Pinpoint the cell where the given text exists, returning its [x, y] midpoint coordinate. 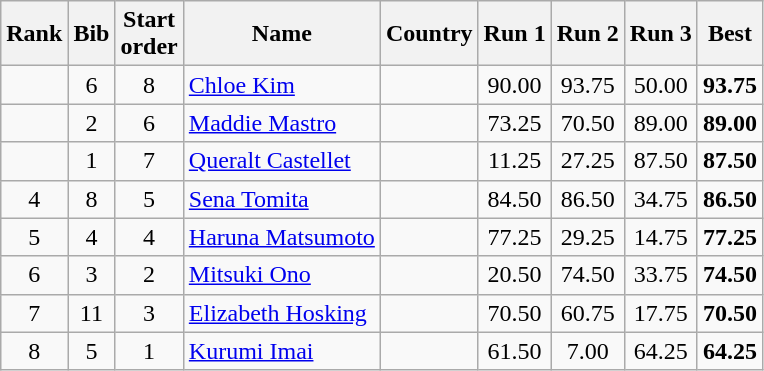
Run 1 [514, 34]
Country [429, 34]
Queralt Castellet [282, 161]
84.50 [514, 199]
Maddie Mastro [282, 123]
17.75 [660, 313]
Elizabeth Hosking [282, 313]
Mitsuki Ono [282, 275]
Rank [34, 34]
34.75 [660, 199]
60.75 [588, 313]
Kurumi Imai [282, 351]
7.00 [588, 351]
20.50 [514, 275]
14.75 [660, 237]
Haruna Matsumoto [282, 237]
29.25 [588, 237]
Name [282, 34]
Best [730, 34]
11.25 [514, 161]
Sena Tomita [282, 199]
90.00 [514, 85]
61.50 [514, 351]
33.75 [660, 275]
50.00 [660, 85]
73.25 [514, 123]
27.25 [588, 161]
Run 3 [660, 34]
Chloe Kim [282, 85]
11 [92, 313]
Startorder [149, 34]
Run 2 [588, 34]
Bib [92, 34]
